Find where the given text appears and provide that cell's center as [x, y] coordinate. 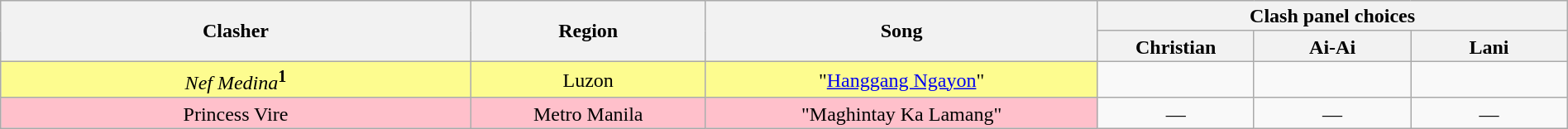
Princess Vire [236, 112]
Christian [1176, 46]
Clasher [236, 31]
Ai-Ai [1331, 46]
"Hanggang Ngayon" [901, 79]
Song [901, 31]
Lani [1489, 46]
Metro Manila [588, 112]
Luzon [588, 79]
Region [588, 31]
Clash panel choices [1332, 17]
Nef Medina1 [236, 79]
"Maghintay Ka Lamang" [901, 112]
